Locate the cell with the specified text and output its [x, y] center coordinate. 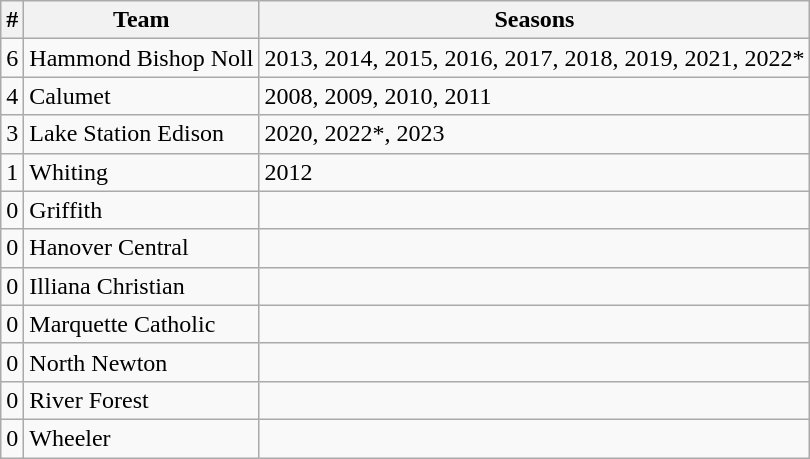
North Newton [142, 362]
River Forest [142, 400]
# [12, 20]
Wheeler [142, 438]
Whiting [142, 172]
Team [142, 20]
Marquette Catholic [142, 324]
Illiana Christian [142, 286]
6 [12, 58]
1 [12, 172]
Seasons [534, 20]
2020, 2022*, 2023 [534, 134]
Lake Station Edison [142, 134]
Hammond Bishop Noll [142, 58]
2013, 2014, 2015, 2016, 2017, 2018, 2019, 2021, 2022* [534, 58]
Hanover Central [142, 248]
2008, 2009, 2010, 2011 [534, 96]
2012 [534, 172]
Griffith [142, 210]
4 [12, 96]
Calumet [142, 96]
3 [12, 134]
